Search for the cell housing the specified text and yield its (x, y) center coordinate. 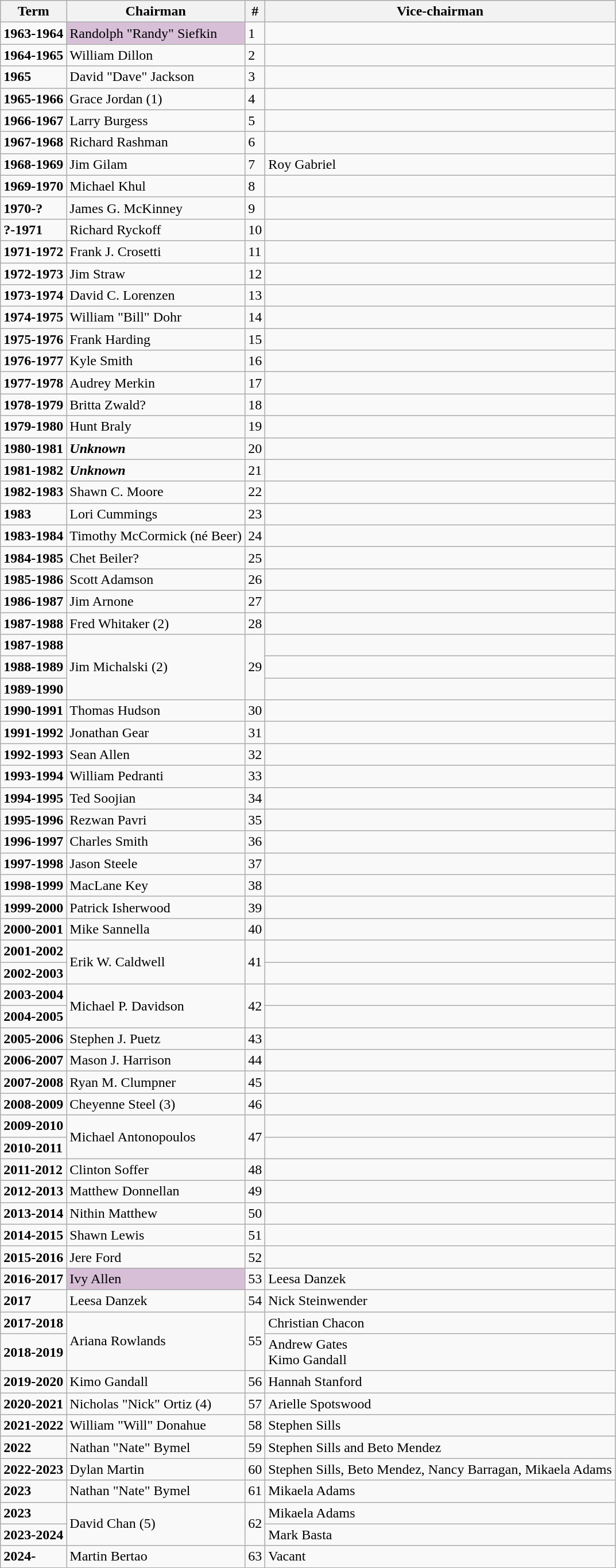
Jim Arnone (156, 601)
1983 (33, 514)
38 (255, 885)
William "Will" Donahue (156, 1426)
1990-1991 (33, 711)
Frank Harding (156, 339)
18 (255, 405)
1 (255, 33)
1980-1981 (33, 448)
1997-1998 (33, 864)
1982-1983 (33, 492)
Hunt Braly (156, 427)
8 (255, 186)
24 (255, 536)
32 (255, 754)
2009-2010 (33, 1126)
Jason Steele (156, 864)
7 (255, 164)
# (255, 11)
Richard Rashman (156, 142)
1983-1984 (33, 536)
Stephen Sills, Beto Mendez, Nancy Barragan, Mikaela Adams (440, 1469)
35 (255, 820)
William Pedranti (156, 776)
Stephen J. Puetz (156, 1039)
Britta Zwald? (156, 405)
1973-1974 (33, 296)
Ryan M. Clumpner (156, 1082)
Shawn C. Moore (156, 492)
Mark Basta (440, 1535)
1996-1997 (33, 842)
34 (255, 798)
26 (255, 579)
27 (255, 601)
Sean Allen (156, 754)
1984-1985 (33, 557)
Term (33, 11)
Arielle Spotswood (440, 1404)
39 (255, 907)
Nithin Matthew (156, 1213)
Ariana Rowlands (156, 1341)
2023-2024 (33, 1535)
Shawn Lewis (156, 1235)
12 (255, 274)
2015-2016 (33, 1257)
Jonathan Gear (156, 733)
1971-1972 (33, 251)
10 (255, 230)
37 (255, 864)
28 (255, 623)
1975-1976 (33, 339)
48 (255, 1170)
2016-2017 (33, 1279)
Christian Chacon (440, 1322)
2019-2020 (33, 1382)
2003-2004 (33, 995)
Michael Antonopoulos (156, 1137)
1998-1999 (33, 885)
William "Bill" Dohr (156, 318)
25 (255, 557)
2017-2018 (33, 1322)
1965-1966 (33, 99)
1963-1964 (33, 33)
29 (255, 667)
33 (255, 776)
Kyle Smith (156, 361)
Thomas Hudson (156, 711)
2018-2019 (33, 1353)
2007-2008 (33, 1082)
Dylan Martin (156, 1469)
6 (255, 142)
2011-2012 (33, 1170)
45 (255, 1082)
1970-? (33, 208)
1994-1995 (33, 798)
21 (255, 470)
David C. Lorenzen (156, 296)
55 (255, 1341)
1991-1992 (33, 733)
1992-1993 (33, 754)
Erik W. Caldwell (156, 962)
2012-2013 (33, 1191)
9 (255, 208)
Chet Beiler? (156, 557)
Nick Steinwender (440, 1300)
51 (255, 1235)
Jim Michalski (2) (156, 667)
1965 (33, 77)
Rezwan Pavri (156, 820)
16 (255, 361)
50 (255, 1213)
1972-1973 (33, 274)
2001-2002 (33, 951)
1995-1996 (33, 820)
17 (255, 383)
Martin Bertao (156, 1557)
2004-2005 (33, 1017)
22 (255, 492)
2022 (33, 1447)
Vacant (440, 1557)
Jim Straw (156, 274)
Mike Sannella (156, 929)
11 (255, 251)
58 (255, 1426)
1974-1975 (33, 318)
2014-2015 (33, 1235)
2021-2022 (33, 1426)
Nicholas "Nick" Ortiz (4) (156, 1404)
60 (255, 1469)
Timothy McCormick (né Beer) (156, 536)
19 (255, 427)
Grace Jordan (1) (156, 99)
2020-2021 (33, 1404)
14 (255, 318)
Jim Gilam (156, 164)
2 (255, 55)
Vice-chairman (440, 11)
4 (255, 99)
1986-1987 (33, 601)
40 (255, 929)
1978-1979 (33, 405)
5 (255, 121)
1979-1980 (33, 427)
2017 (33, 1300)
57 (255, 1404)
Hannah Stanford (440, 1382)
Ivy Allen (156, 1279)
36 (255, 842)
1977-1978 (33, 383)
Patrick Isherwood (156, 907)
Michael P. Davidson (156, 1006)
52 (255, 1257)
20 (255, 448)
William Dillon (156, 55)
2002-2003 (33, 973)
41 (255, 962)
David Chan (5) (156, 1524)
1964-1965 (33, 55)
Chairman (156, 11)
1985-1986 (33, 579)
Jere Ford (156, 1257)
Charles Smith (156, 842)
56 (255, 1382)
47 (255, 1137)
Larry Burgess (156, 121)
Frank J. Crosetti (156, 251)
2008-2009 (33, 1104)
2005-2006 (33, 1039)
59 (255, 1447)
Lori Cummings (156, 514)
Scott Adamson (156, 579)
15 (255, 339)
Matthew Donnellan (156, 1191)
61 (255, 1491)
2006-2007 (33, 1060)
Ted Soojian (156, 798)
3 (255, 77)
49 (255, 1191)
46 (255, 1104)
1993-1994 (33, 776)
1989-1990 (33, 689)
?-1971 (33, 230)
Michael Khul (156, 186)
1969-1970 (33, 186)
Mason J. Harrison (156, 1060)
1966-1967 (33, 121)
62 (255, 1524)
Stephen Sills and Beto Mendez (440, 1447)
Fred Whitaker (2) (156, 623)
Andrew GatesKimo Gandall (440, 1353)
David "Dave" Jackson (156, 77)
Kimo Gandall (156, 1382)
1976-1977 (33, 361)
Stephen Sills (440, 1426)
30 (255, 711)
43 (255, 1039)
23 (255, 514)
1968-1969 (33, 164)
31 (255, 733)
James G. McKinney (156, 208)
Roy Gabriel (440, 164)
Cheyenne Steel (3) (156, 1104)
44 (255, 1060)
1981-1982 (33, 470)
1988-1989 (33, 667)
2000-2001 (33, 929)
Clinton Soffer (156, 1170)
2022-2023 (33, 1469)
Audrey Merkin (156, 383)
1967-1968 (33, 142)
2024- (33, 1557)
MacLane Key (156, 885)
Randolph "Randy" Siefkin (156, 33)
63 (255, 1557)
Richard Ryckoff (156, 230)
54 (255, 1300)
1999-2000 (33, 907)
2013-2014 (33, 1213)
13 (255, 296)
53 (255, 1279)
42 (255, 1006)
2010-2011 (33, 1148)
